Locate the cell with the specified text and output its (X, Y) center coordinate. 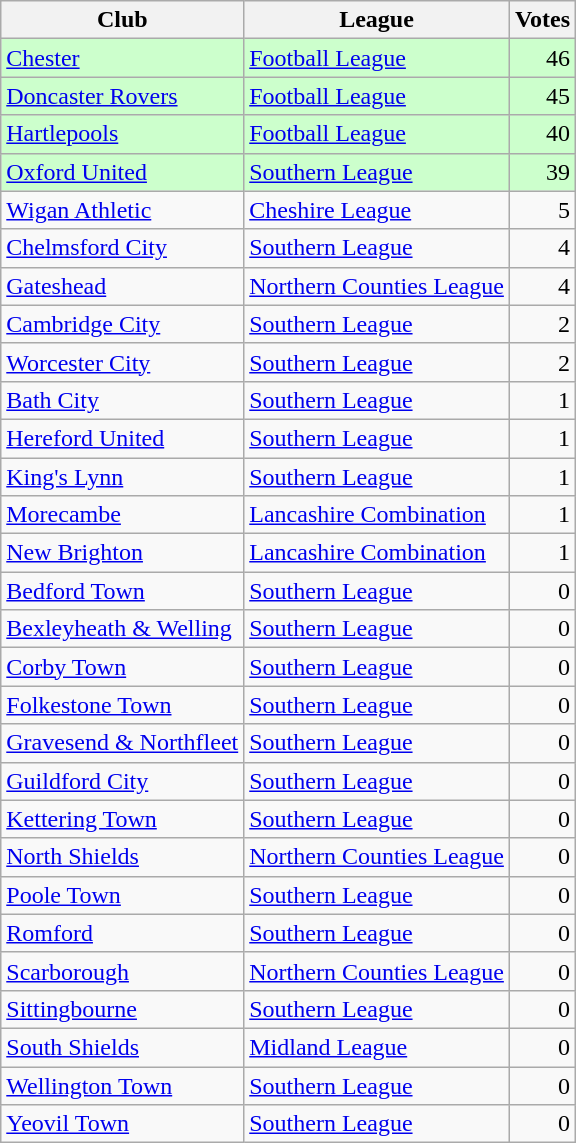
Chester (122, 58)
39 (542, 172)
Kettering Town (122, 819)
Club (122, 20)
North Shields (122, 857)
40 (542, 134)
Wellington Town (122, 1085)
Folkestone Town (122, 705)
Bedford Town (122, 591)
Bath City (122, 400)
Cheshire League (377, 210)
South Shields (122, 1047)
New Brighton (122, 553)
Sittingbourne (122, 1009)
Morecambe (122, 515)
Midland League (377, 1047)
Gateshead (122, 286)
Oxford United (122, 172)
Doncaster Rovers (122, 96)
5 (542, 210)
Hartlepools (122, 134)
Corby Town (122, 667)
King's Lynn (122, 477)
Guildford City (122, 781)
Hereford United (122, 438)
Poole Town (122, 895)
Chelmsford City (122, 248)
Worcester City (122, 362)
Yeovil Town (122, 1124)
League (377, 20)
Votes (542, 20)
Cambridge City (122, 324)
Wigan Athletic (122, 210)
Scarborough (122, 971)
Romford (122, 933)
Gravesend & Northfleet (122, 743)
Bexleyheath & Welling (122, 629)
46 (542, 58)
45 (542, 96)
